Capture the cell that displays the provided text and extract its (x, y) central coordinate. 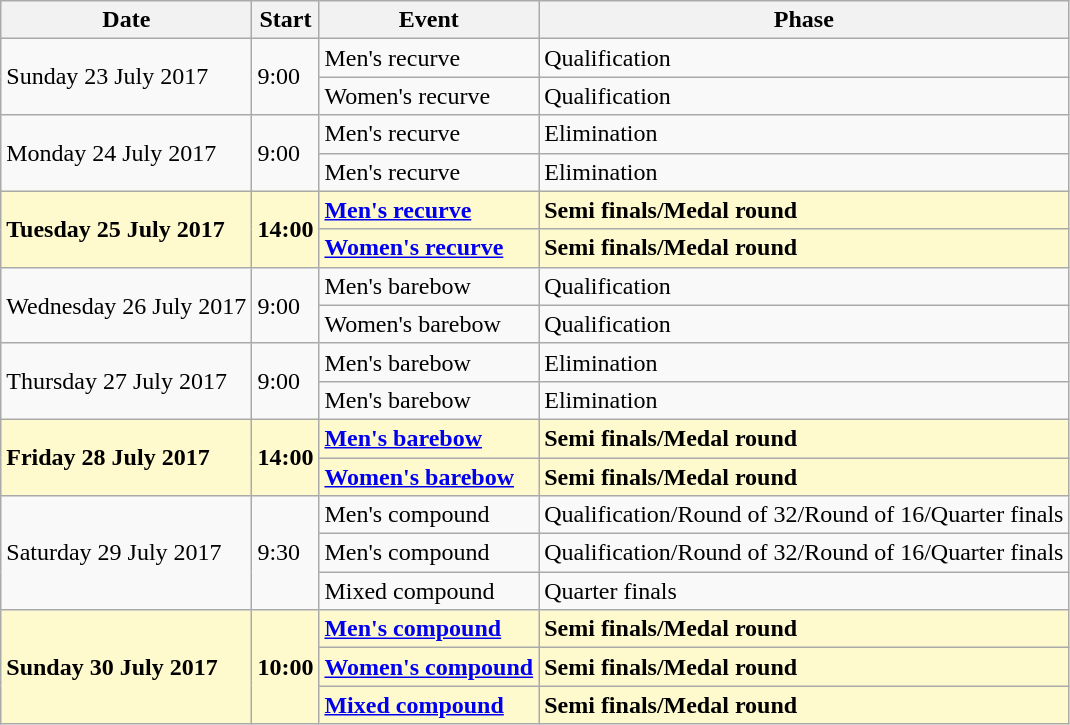
Start (286, 20)
Quarter finals (804, 591)
Friday 28 July 2017 (126, 457)
Monday 24 July 2017 (126, 153)
Women's compound (429, 667)
Tuesday 25 July 2017 (126, 229)
Sunday 23 July 2017 (126, 77)
Event (429, 20)
9:30 (286, 553)
Sunday 30 July 2017 (126, 667)
10:00 (286, 667)
Phase (804, 20)
Wednesday 26 July 2017 (126, 305)
Thursday 27 July 2017 (126, 381)
Saturday 29 July 2017 (126, 553)
Date (126, 20)
